Scan for the cell matching the given text and deliver its (X, Y) coordinate at center. 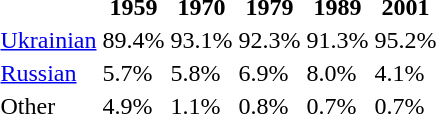
5.7% (134, 73)
92.3% (270, 40)
89.4% (134, 40)
93.1% (202, 40)
8.0% (338, 73)
91.3% (338, 40)
5.8% (202, 73)
6.9% (270, 73)
